Capture the cell that displays the provided text and extract its [X, Y] central coordinate. 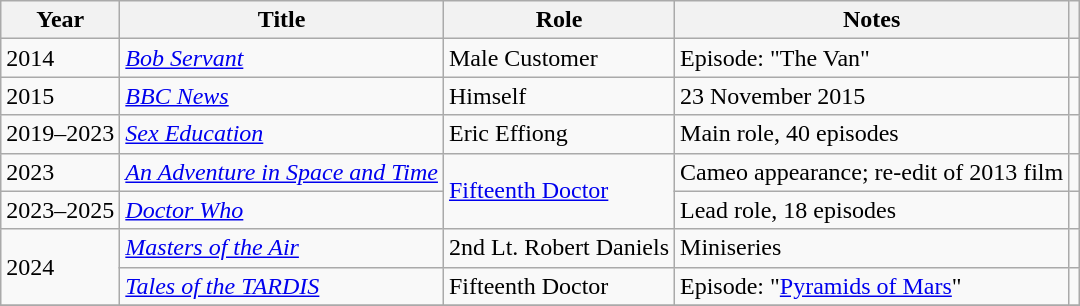
2014 [60, 58]
Male Customer [558, 58]
Himself [558, 96]
2015 [60, 96]
Tales of the TARDIS [282, 286]
Eric Effiong [558, 134]
BBC News [282, 96]
Year [60, 20]
Miniseries [872, 248]
Cameo appearance; re-edit of 2013 film [872, 172]
An Adventure in Space and Time [282, 172]
Sex Education [282, 134]
Doctor Who [282, 210]
2019–2023 [60, 134]
Lead role, 18 episodes [872, 210]
23 November 2015 [872, 96]
2023–2025 [60, 210]
2023 [60, 172]
2024 [60, 267]
Notes [872, 20]
Bob Servant [282, 58]
Episode: "The Van" [872, 58]
Title [282, 20]
2nd Lt. Robert Daniels [558, 248]
Main role, 40 episodes [872, 134]
Episode: "Pyramids of Mars" [872, 286]
Masters of the Air [282, 248]
Role [558, 20]
